Scan for the cell matching the given text and deliver its [X, Y] coordinate at center. 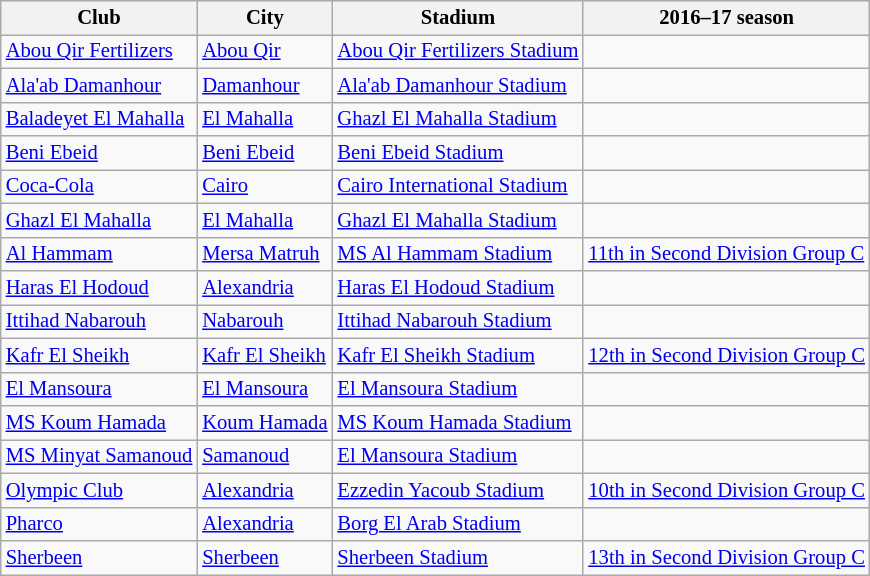
MS Koum Hamada Stadium [458, 423]
10th in Second Division Group C [726, 490]
Ala'ab Damanhour Stadium [458, 85]
Borg El Arab Stadium [458, 524]
Kafr El Sheikh Stadium [458, 355]
Olympic Club [100, 490]
Stadium [458, 17]
Al Hammam [100, 254]
Abou Qir Fertilizers Stadium [458, 51]
MS Al Hammam Stadium [458, 254]
Baladeyet El Mahalla [100, 119]
Damanhour [264, 85]
Nabarouh [264, 321]
Coca-Cola [100, 186]
Pharco [100, 524]
Koum Hamada [264, 423]
Ittihad Nabarouh Stadium [458, 321]
Beni Ebeid Stadium [458, 153]
Abou Qir [264, 51]
12th in Second Division Group C [726, 355]
MS Minyat Samanoud [100, 456]
Cairo International Stadium [458, 186]
Samanoud [264, 456]
Haras El Hodoud Stadium [458, 287]
Ala'ab Damanhour [100, 85]
MS Koum Hamada [100, 423]
Abou Qir Fertilizers [100, 51]
Haras El Hodoud [100, 287]
City [264, 17]
Ezzedin Yacoub Stadium [458, 490]
Ittihad Nabarouh [100, 321]
13th in Second Division Group C [726, 557]
Club [100, 17]
2016–17 season [726, 17]
11th in Second Division Group C [726, 254]
Ghazl El Mahalla [100, 220]
Sherbeen Stadium [458, 557]
Mersa Matruh [264, 254]
Cairo [264, 186]
